Capture the cell that displays the provided text and extract its (X, Y) central coordinate. 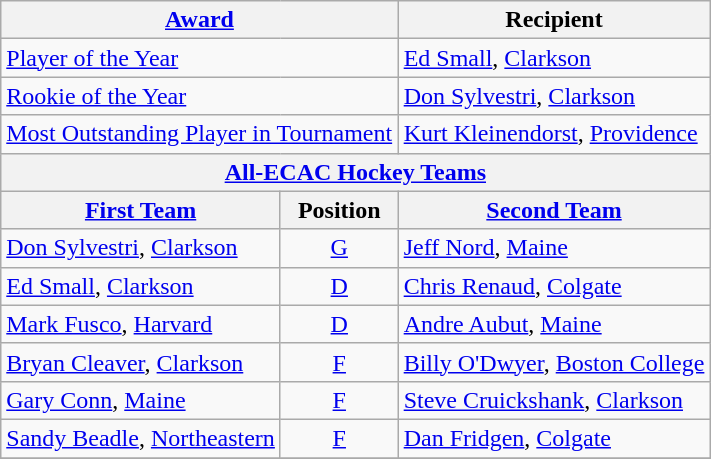
Gary Conn, Maine (141, 400)
Sandy Beadle, Northeastern (141, 438)
Position (339, 210)
Steve Cruickshank, Clarkson (554, 400)
Kurt Kleinendorst, Providence (554, 134)
Andre Aubut, Maine (554, 324)
Mark Fusco, Harvard (141, 324)
G (339, 248)
Award (200, 20)
Jeff Nord, Maine (554, 248)
First Team (141, 210)
Second Team (554, 210)
Billy O'Dwyer, Boston College (554, 362)
Rookie of the Year (200, 96)
Dan Fridgen, Colgate (554, 438)
All-ECAC Hockey Teams (356, 172)
Recipient (554, 20)
Chris Renaud, Colgate (554, 286)
Player of the Year (200, 58)
Bryan Cleaver, Clarkson (141, 362)
Most Outstanding Player in Tournament (200, 134)
